Pinpoint the cell where the given text exists, returning its (x, y) midpoint coordinate. 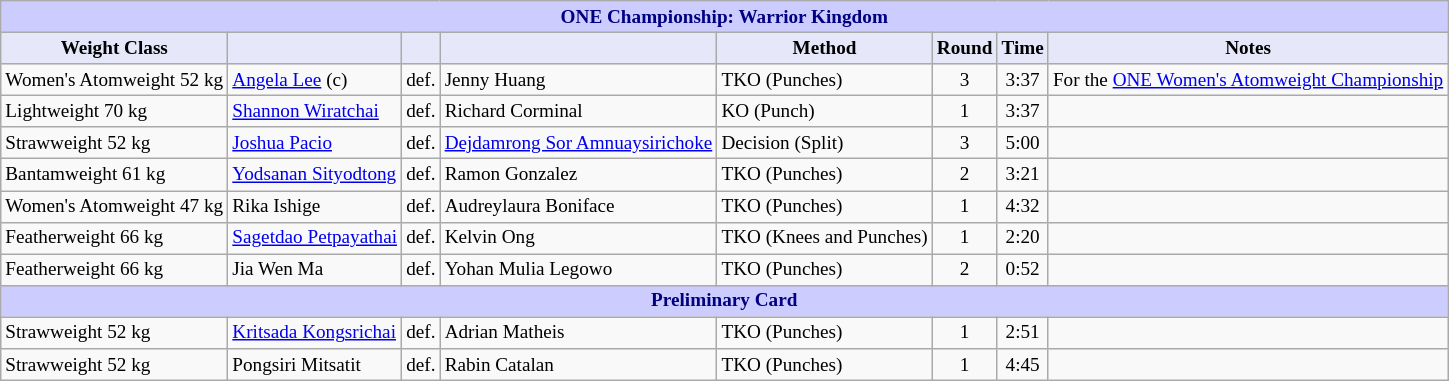
Joshua Pacio (315, 143)
4:32 (1022, 206)
2:51 (1022, 333)
Rabin Catalan (578, 365)
Weight Class (114, 48)
TKO (Knees and Punches) (824, 238)
5:00 (1022, 143)
Kelvin Ong (578, 238)
Bantamweight 61 kg (114, 175)
Richard Corminal (578, 111)
Ramon Gonzalez (578, 175)
Dejdamrong Sor Amnuaysirichoke (578, 143)
Audreylaura Boniface (578, 206)
KO (Punch) (824, 111)
Time (1022, 48)
0:52 (1022, 270)
Women's Atomweight 47 kg (114, 206)
3:21 (1022, 175)
Lightweight 70 kg (114, 111)
Pongsiri Mitsatit (315, 365)
Angela Lee (c) (315, 80)
ONE Championship: Warrior Kingdom (724, 17)
Shannon Wiratchai (315, 111)
Sagetdao Petpayathai (315, 238)
Yodsanan Sityodtong (315, 175)
Method (824, 48)
Round (964, 48)
Preliminary Card (724, 301)
Notes (1248, 48)
4:45 (1022, 365)
Women's Atomweight 52 kg (114, 80)
For the ONE Women's Atomweight Championship (1248, 80)
Jenny Huang (578, 80)
Yohan Mulia Legowo (578, 270)
Kritsada Kongsrichai (315, 333)
Rika Ishige (315, 206)
Jia Wen Ma (315, 270)
Adrian Matheis (578, 333)
2:20 (1022, 238)
Decision (Split) (824, 143)
